Identify which cell holds the provided text, then report its (x, y) central coordinate. 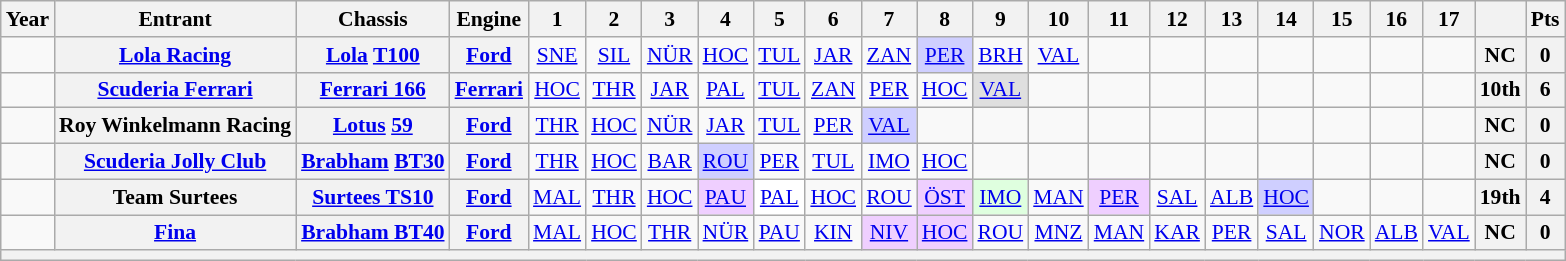
10th (1500, 90)
Lotus 59 (372, 126)
Entrant (175, 19)
Brabham BT30 (372, 162)
5 (779, 19)
Surtees TS10 (372, 197)
SIL (614, 55)
KAR (1177, 233)
Ferrari 166 (372, 90)
7 (889, 19)
11 (1120, 19)
Scuderia Ferrari (175, 90)
Fina (175, 233)
14 (1286, 19)
SNE (557, 55)
Team Surtees (175, 197)
15 (1342, 19)
ÖST (945, 197)
2 (614, 19)
NOR (1342, 233)
12 (1177, 19)
Brabham BT40 (372, 233)
Lola Racing (175, 55)
BAR (670, 162)
BRH (1000, 55)
Ferrari (489, 90)
Lola T100 (372, 55)
1 (557, 19)
NIV (889, 233)
Chassis (372, 19)
Pts (1546, 19)
16 (1396, 19)
Year (28, 19)
13 (1232, 19)
KIN (833, 233)
Roy Winkelmann Racing (175, 126)
Engine (489, 19)
17 (1449, 19)
19th (1500, 197)
Scuderia Jolly Club (175, 162)
MNZ (1058, 233)
3 (670, 19)
9 (1000, 19)
10 (1058, 19)
8 (945, 19)
